Search for the cell housing the specified text and yield its [X, Y] center coordinate. 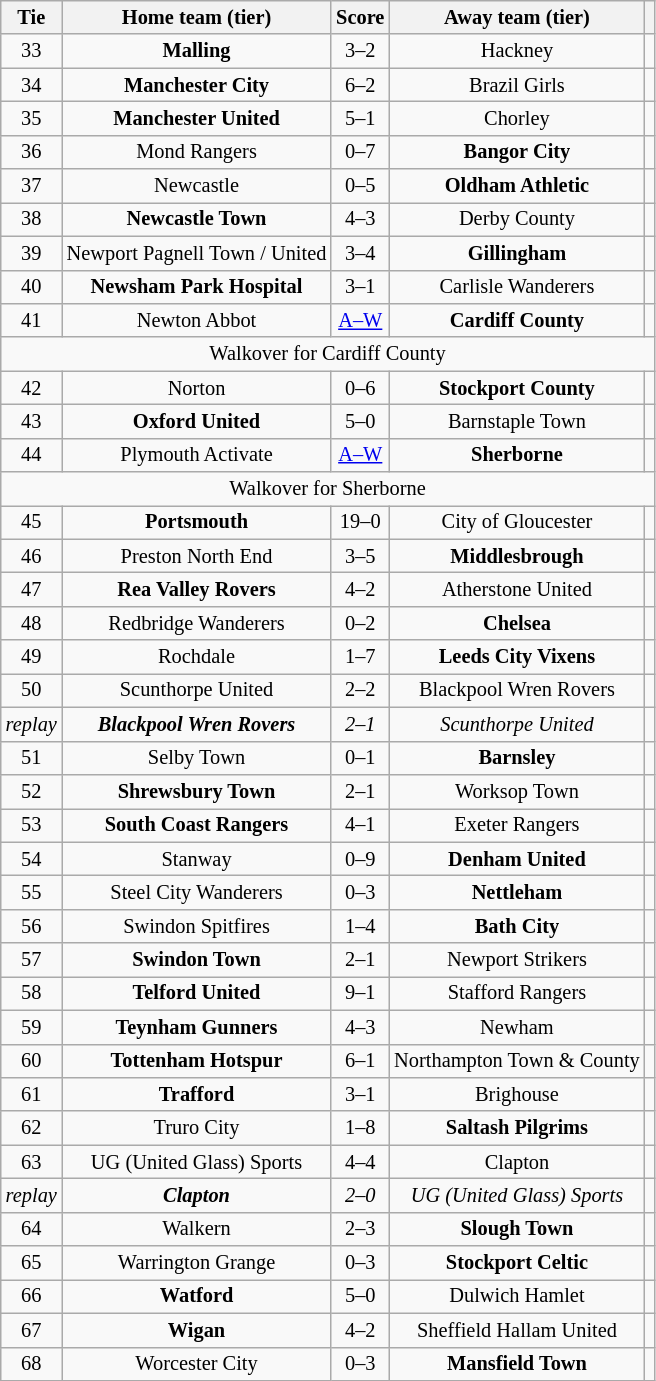
53 [32, 825]
Steel City Wanderers [197, 892]
45 [32, 522]
60 [32, 1061]
Worksop Town [516, 791]
68 [32, 1364]
0–9 [360, 859]
Manchester City [197, 85]
Preston North End [197, 556]
6–2 [360, 85]
4–1 [360, 825]
58 [32, 993]
0–6 [360, 388]
54 [32, 859]
43 [32, 421]
67 [32, 1330]
Warrington Grange [197, 1263]
50 [32, 690]
Denham United [516, 859]
56 [32, 926]
37 [32, 186]
64 [32, 1229]
19–0 [360, 522]
Rochdale [197, 657]
Swindon Town [197, 960]
3–5 [360, 556]
2–3 [360, 1229]
48 [32, 623]
0–2 [360, 623]
Newcastle [197, 186]
Hackney [516, 51]
Newport Pagnell Town / United [197, 253]
Walkover for Sherborne [328, 489]
9–1 [360, 993]
Mond Rangers [197, 152]
6–1 [360, 1061]
3–4 [360, 253]
Trafford [197, 1094]
Walkern [197, 1229]
Newsham Park Hospital [197, 287]
44 [32, 455]
Chorley [516, 118]
Brighouse [516, 1094]
36 [32, 152]
Derby County [516, 219]
49 [32, 657]
38 [32, 219]
Manchester United [197, 118]
47 [32, 589]
Oxford United [197, 421]
Telford United [197, 993]
Newport Strikers [516, 960]
2–2 [360, 690]
Tottenham Hotspur [197, 1061]
Tie [32, 17]
Nettleham [516, 892]
Dulwich Hamlet [516, 1296]
41 [32, 320]
Away team (tier) [516, 17]
Walkover for Cardiff County [328, 354]
Newham [516, 1027]
40 [32, 287]
Stanway [197, 859]
Stockport Celtic [516, 1263]
Sheffield Hallam United [516, 1330]
Cardiff County [516, 320]
South Coast Rangers [197, 825]
Norton [197, 388]
Barnsley [516, 758]
Northampton Town & County [516, 1061]
Saltash Pilgrims [516, 1128]
Shrewsbury Town [197, 791]
Redbridge Wanderers [197, 623]
Newton Abbot [197, 320]
0–5 [360, 186]
Swindon Spitfires [197, 926]
Bangor City [516, 152]
Portsmouth [197, 522]
Watford [197, 1296]
Newcastle Town [197, 219]
62 [32, 1128]
Stockport County [516, 388]
39 [32, 253]
Score [360, 17]
Oldham Athletic [516, 186]
46 [32, 556]
Stafford Rangers [516, 993]
55 [32, 892]
Worcester City [197, 1364]
61 [32, 1094]
Rea Valley Rovers [197, 589]
Home team (tier) [197, 17]
65 [32, 1263]
4–4 [360, 1162]
63 [32, 1162]
Wigan [197, 1330]
Teynham Gunners [197, 1027]
5–1 [360, 118]
51 [32, 758]
Carlisle Wanderers [516, 287]
59 [32, 1027]
Truro City [197, 1128]
Atherstone United [516, 589]
City of Gloucester [516, 522]
Middlesbrough [516, 556]
Plymouth Activate [197, 455]
Mansfield Town [516, 1364]
42 [32, 388]
3–2 [360, 51]
57 [32, 960]
Barnstaple Town [516, 421]
Leeds City Vixens [516, 657]
Sherborne [516, 455]
35 [32, 118]
1–8 [360, 1128]
Malling [197, 51]
Exeter Rangers [516, 825]
34 [32, 85]
52 [32, 791]
1–7 [360, 657]
0–7 [360, 152]
1–4 [360, 926]
Chelsea [516, 623]
66 [32, 1296]
33 [32, 51]
2–0 [360, 1195]
Slough Town [516, 1229]
Gillingham [516, 253]
Selby Town [197, 758]
Bath City [516, 926]
Brazil Girls [516, 85]
0–1 [360, 758]
